Output the (X, Y) coordinate of the center of the cell containing the given text.  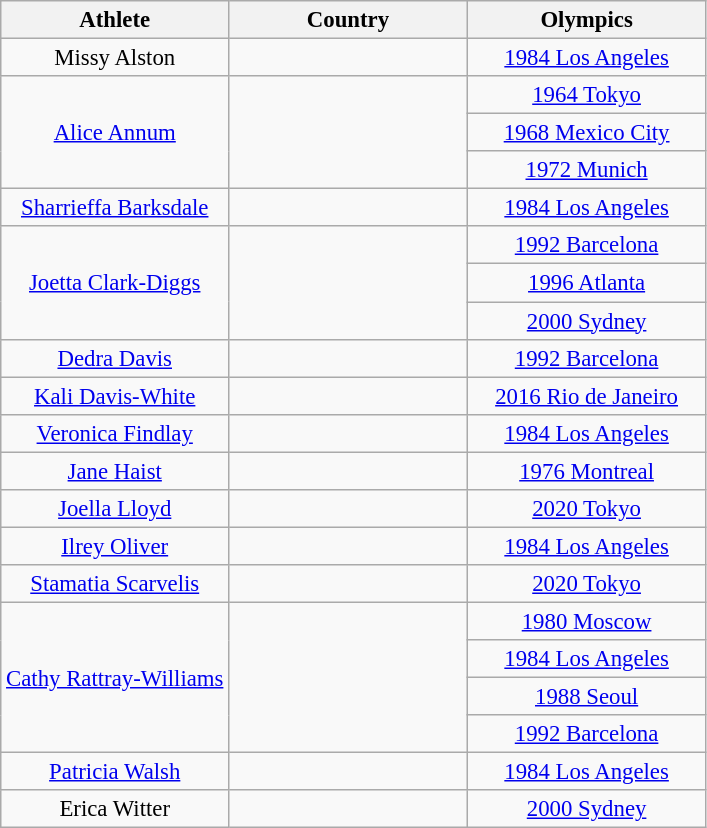
1964 Tokyo (586, 95)
Patricia Walsh (115, 772)
Missy Alston (115, 58)
Country (348, 20)
1976 Montreal (586, 471)
Dedra Davis (115, 358)
Erica Witter (115, 809)
Cathy Rattray-Williams (115, 677)
Athlete (115, 20)
Olympics (586, 20)
Veronica Findlay (115, 433)
1968 Mexico City (586, 133)
1980 Moscow (586, 621)
Alice Annum (115, 132)
2016 Rio de Janeiro (586, 396)
1996 Atlanta (586, 283)
Kali Davis-White (115, 396)
Joella Lloyd (115, 509)
Joetta Clark-Diggs (115, 282)
1988 Seoul (586, 697)
1972 Munich (586, 170)
Sharrieffa Barksdale (115, 208)
Jane Haist (115, 471)
Stamatia Scarvelis (115, 584)
Ilrey Oliver (115, 546)
